Scan for the cell matching the given text and deliver its (X, Y) coordinate at center. 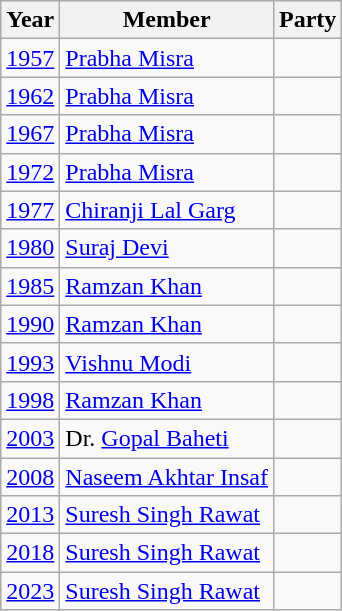
1962 (30, 96)
1985 (30, 286)
2013 (30, 515)
1972 (30, 172)
Member (167, 20)
Chiranji Lal Garg (167, 210)
Suraj Devi (167, 248)
1993 (30, 362)
Year (30, 20)
2023 (30, 591)
Dr. Gopal Baheti (167, 438)
1957 (30, 58)
Naseem Akhtar Insaf (167, 477)
1967 (30, 134)
Vishnu Modi (167, 362)
2003 (30, 438)
1998 (30, 400)
2008 (30, 477)
1977 (30, 210)
1980 (30, 248)
Party (307, 20)
2018 (30, 553)
1990 (30, 324)
